Search for the cell housing the specified text and yield its (x, y) center coordinate. 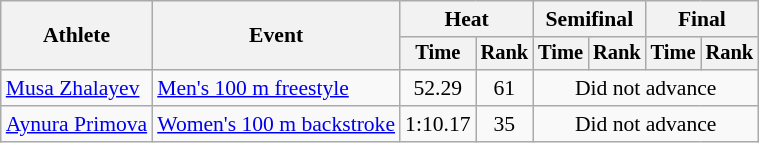
35 (505, 124)
Men's 100 m freestyle (276, 88)
Women's 100 m backstroke (276, 124)
Athlete (76, 36)
Heat (466, 19)
Final (702, 19)
Semifinal (589, 19)
Event (276, 36)
Musa Zhalayev (76, 88)
61 (505, 88)
52.29 (438, 88)
Aynura Primova (76, 124)
1:10.17 (438, 124)
